Locate the cell with the specified text and output its [x, y] center coordinate. 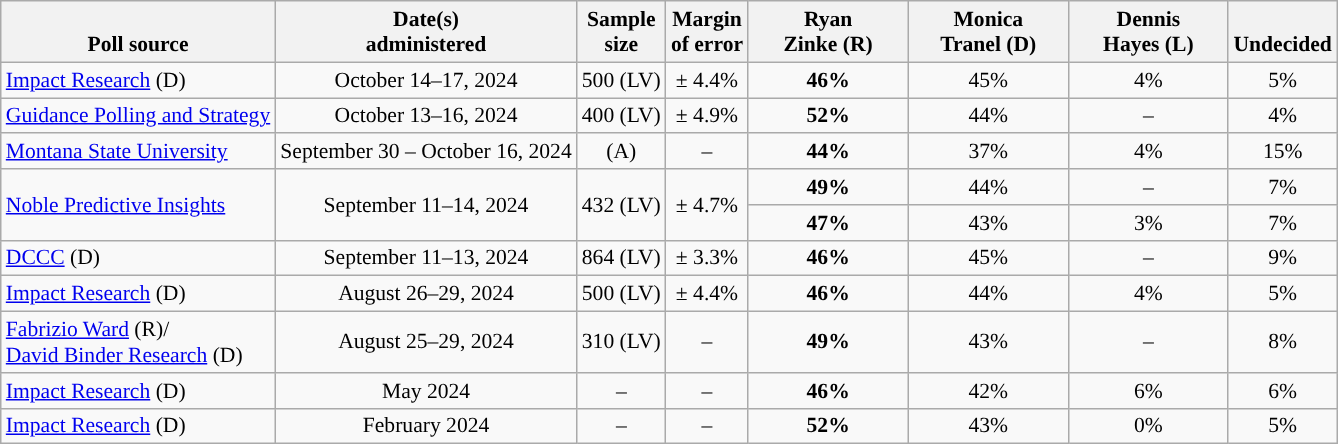
0% [1148, 426]
September 11–13, 2024 [426, 258]
October 14–17, 2024 [426, 80]
± 4.9% [707, 116]
Poll source [138, 32]
(A) [622, 152]
15% [1282, 152]
432 (LV) [622, 204]
Samplesize [622, 32]
42% [988, 391]
October 13–16, 2024 [426, 116]
9% [1282, 258]
± 3.3% [707, 258]
Date(s)administered [426, 32]
8% [1282, 342]
February 2024 [426, 426]
Guidance Polling and Strategy [138, 116]
310 (LV) [622, 342]
August 26–29, 2024 [426, 294]
400 (LV) [622, 116]
RyanZinke (R) [828, 32]
May 2024 [426, 391]
Montana State University [138, 152]
37% [988, 152]
± 4.7% [707, 204]
Undecided [1282, 32]
DCCC (D) [138, 258]
3% [1148, 223]
September 30 – October 16, 2024 [426, 152]
864 (LV) [622, 258]
Fabrizio Ward (R)/David Binder Research (D) [138, 342]
Noble Predictive Insights [138, 204]
DennisHayes (L) [1148, 32]
47% [828, 223]
Marginof error [707, 32]
MonicaTranel (D) [988, 32]
August 25–29, 2024 [426, 342]
September 11–14, 2024 [426, 204]
